Determine the (x, y) coordinate at the center of the cell enclosing the given text.  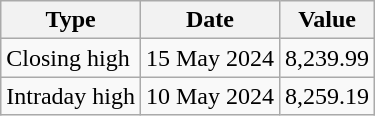
Type (71, 20)
10 May 2024 (210, 96)
Date (210, 20)
Closing high (71, 58)
Value (326, 20)
15 May 2024 (210, 58)
8,259.19 (326, 96)
8,239.99 (326, 58)
Intraday high (71, 96)
